Identify which cell holds the provided text, then report its (x, y) central coordinate. 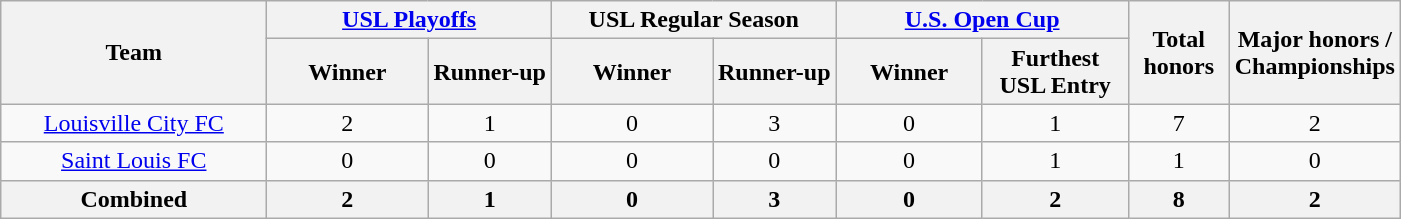
Furthest USL Entry (1055, 72)
Team (134, 52)
8 (1178, 199)
Major honors / Championships (1314, 52)
USL Regular Season (694, 20)
USL Playoffs (410, 20)
Saint Louis FC (134, 161)
Total honors (1178, 52)
U.S. Open Cup (982, 20)
7 (1178, 123)
Combined (134, 199)
Louisville City FC (134, 123)
